Return (x, y) of the center of cell containing provided text 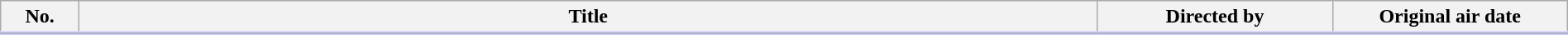
Directed by (1215, 17)
No. (40, 17)
Title (587, 17)
Original air date (1450, 17)
